Return the [x, y] coordinate for the center point of the cell that contains the specified text.  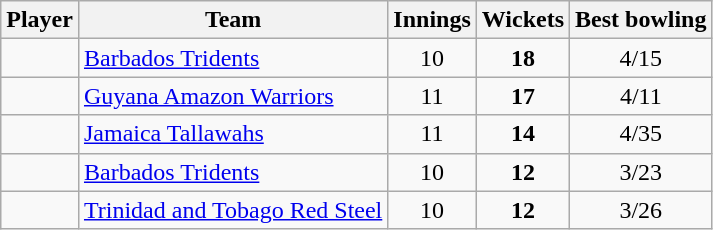
Wickets [522, 20]
4/11 [641, 96]
Player [40, 20]
4/15 [641, 58]
17 [522, 96]
Trinidad and Tobago Red Steel [232, 210]
14 [522, 134]
4/35 [641, 134]
Team [232, 20]
Guyana Amazon Warriors [232, 96]
Jamaica Tallawahs [232, 134]
3/26 [641, 210]
Innings [432, 20]
Best bowling [641, 20]
18 [522, 58]
3/23 [641, 172]
